From the cell containing the given text, extract its center point as (x, y) coordinate. 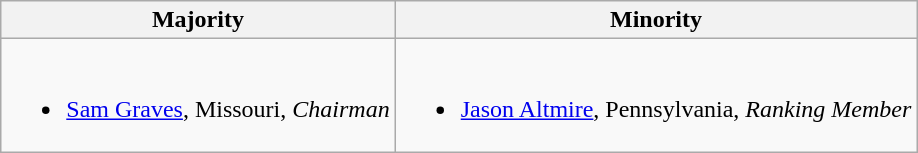
Sam Graves, Missouri, Chairman (198, 96)
Majority (198, 20)
Minority (656, 20)
Jason Altmire, Pennsylvania, Ranking Member (656, 96)
